For the text-containing cell, return its midpoint in [X, Y] coordinate format. 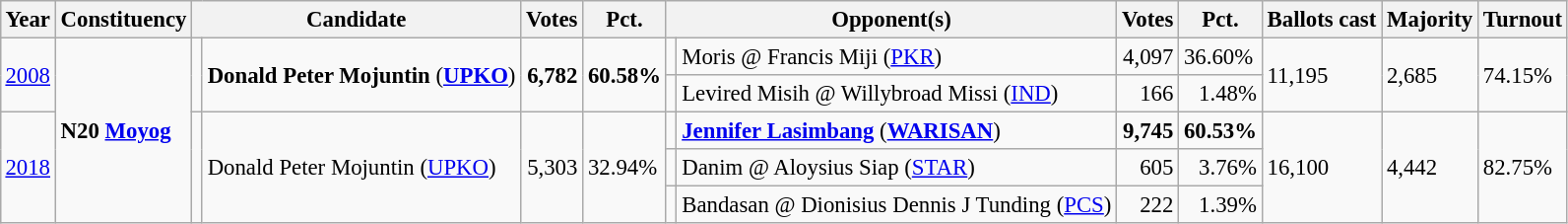
9,745 [1148, 131]
1.48% [1221, 94]
1.39% [1221, 205]
4,442 [1430, 168]
Bandasan @ Dionisius Dennis J Tunding (PCS) [896, 205]
Majority [1430, 20]
Danim @ Aloysius Siap (STAR) [896, 168]
Opponent(s) [890, 20]
5,303 [552, 168]
Jennifer Lasimbang (WARISAN) [896, 131]
Levired Misih @ Willybroad Missi (IND) [896, 94]
3.76% [1221, 168]
36.60% [1221, 56]
16,100 [1322, 168]
2008 [28, 75]
32.94% [624, 168]
605 [1148, 168]
Ballots cast [1322, 20]
74.15% [1523, 75]
222 [1148, 205]
60.58% [624, 75]
Moris @ Francis Miji (PKR) [896, 56]
N20 Moyog [123, 130]
82.75% [1523, 168]
4,097 [1148, 56]
6,782 [552, 75]
Candidate [357, 20]
Year [28, 20]
2,685 [1430, 75]
60.53% [1221, 131]
Turnout [1523, 20]
166 [1148, 94]
2018 [28, 168]
11,195 [1322, 75]
Constituency [123, 20]
